Search for the cell housing the specified text and yield its [X, Y] center coordinate. 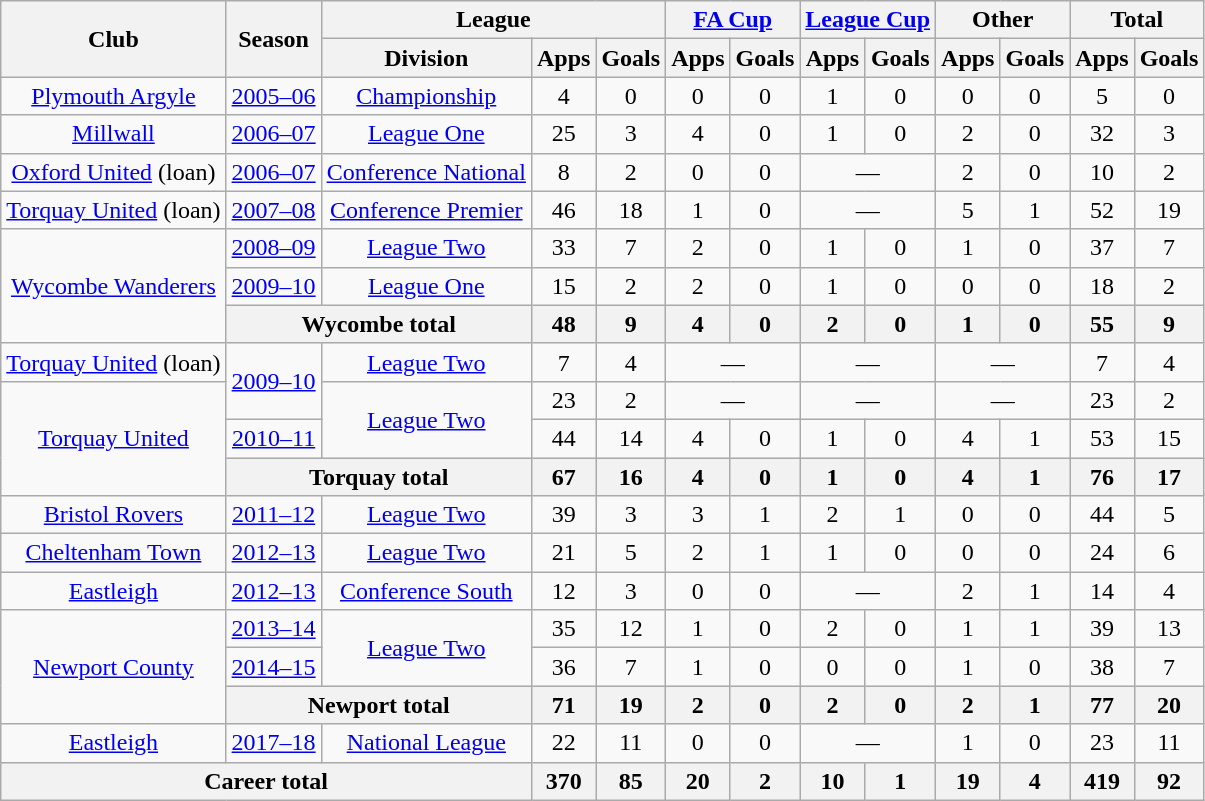
46 [563, 210]
6 [1169, 553]
55 [1102, 324]
Division [426, 58]
8 [563, 172]
Total [1137, 20]
Newport total [378, 705]
National League [426, 743]
85 [631, 781]
Cheltenham Town [114, 553]
76 [1102, 477]
32 [1102, 134]
37 [1102, 248]
Newport County [114, 667]
48 [563, 324]
36 [563, 667]
Torquay total [378, 477]
FA Cup [733, 20]
16 [631, 477]
2011–12 [274, 515]
Bristol Rovers [114, 515]
71 [563, 705]
53 [1102, 438]
35 [563, 629]
2013–14 [274, 629]
33 [563, 248]
2008–09 [274, 248]
52 [1102, 210]
Millwall [114, 134]
Torquay United [114, 438]
2010–11 [274, 438]
13 [1169, 629]
92 [1169, 781]
Club [114, 39]
Oxford United (loan) [114, 172]
22 [563, 743]
24 [1102, 553]
Championship [426, 96]
17 [1169, 477]
38 [1102, 667]
2014–15 [274, 667]
Wycombe Wanderers [114, 286]
2007–08 [274, 210]
Career total [266, 781]
25 [563, 134]
Conference South [426, 591]
Other [1003, 20]
Wycombe total [378, 324]
Season [274, 39]
370 [563, 781]
Plymouth Argyle [114, 96]
Conference National [426, 172]
77 [1102, 705]
League [493, 20]
67 [563, 477]
Conference Premier [426, 210]
League Cup [868, 20]
21 [563, 553]
2005–06 [274, 96]
419 [1102, 781]
2017–18 [274, 743]
